Detect which cell encompasses the target text, then output its (X, Y) center coordinate. 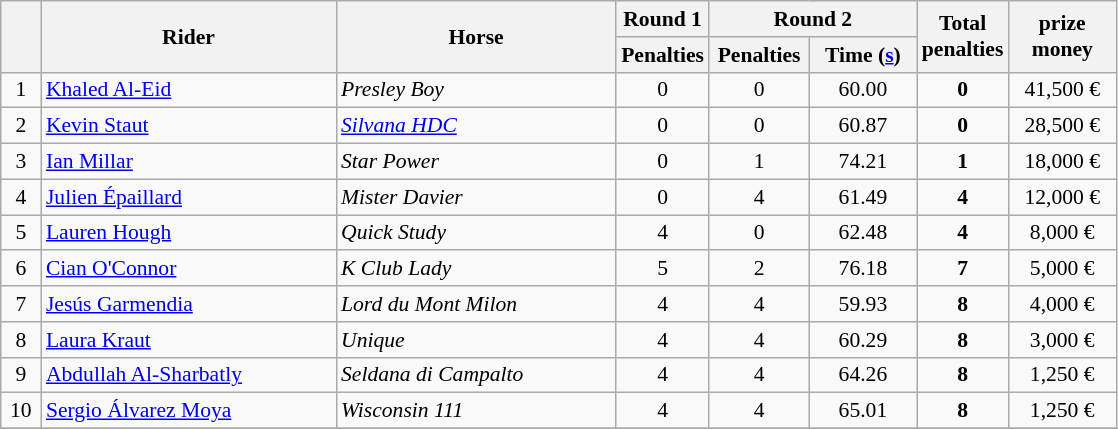
6 (21, 269)
Lord du Mont Milon (476, 304)
Seldana di Campalto (476, 375)
64.26 (863, 375)
60.29 (863, 340)
18,000 € (1062, 162)
Unique (476, 340)
Time (s) (863, 55)
prizemoney (1062, 36)
60.00 (863, 90)
Julien Épaillard (188, 197)
Star Power (476, 162)
5,000 € (1062, 269)
62.48 (863, 233)
Cian O'Connor (188, 269)
74.21 (863, 162)
59.93 (863, 304)
Rider (188, 36)
Jesús Garmendia (188, 304)
65.01 (863, 411)
Khaled Al-Eid (188, 90)
Abdullah Al-Sharbatly (188, 375)
Wisconsin 111 (476, 411)
Round 2 (813, 19)
60.87 (863, 126)
Totalpenalties (963, 36)
76.18 (863, 269)
Ian Millar (188, 162)
Round 1 (662, 19)
9 (21, 375)
4,000 € (1062, 304)
Lauren Hough (188, 233)
Quick Study (476, 233)
41,500 € (1062, 90)
12,000 € (1062, 197)
Silvana HDC (476, 126)
Presley Boy (476, 90)
61.49 (863, 197)
8,000 € (1062, 233)
28,500 € (1062, 126)
3,000 € (1062, 340)
Laura Kraut (188, 340)
10 (21, 411)
Horse (476, 36)
Sergio Álvarez Moya (188, 411)
Kevin Staut (188, 126)
K Club Lady (476, 269)
Mister Davier (476, 197)
3 (21, 162)
